For the text-containing cell, return its midpoint in (X, Y) coordinate format. 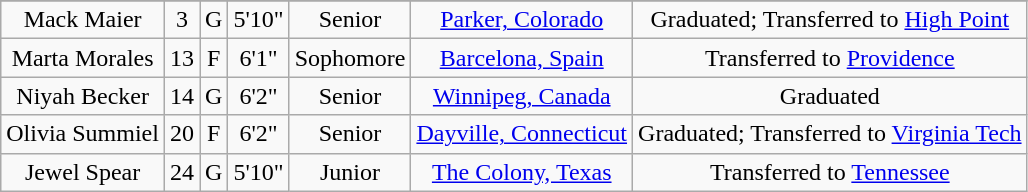
Barcelona, Spain (522, 58)
Dayville, Connecticut (522, 134)
13 (182, 58)
Junior (350, 172)
24 (182, 172)
Winnipeg, Canada (522, 96)
Graduated; Transferred to Virginia Tech (830, 134)
Parker, Colorado (522, 20)
Mack Maier (83, 20)
Transferred to Tennessee (830, 172)
Graduated; Transferred to High Point (830, 20)
Marta Morales (83, 58)
Sophomore (350, 58)
Olivia Summiel (83, 134)
20 (182, 134)
14 (182, 96)
Jewel Spear (83, 172)
Transferred to Providence (830, 58)
The Colony, Texas (522, 172)
Graduated (830, 96)
3 (182, 20)
6'1" (258, 58)
Niyah Becker (83, 96)
